Search for the cell housing the specified text and yield its (X, Y) center coordinate. 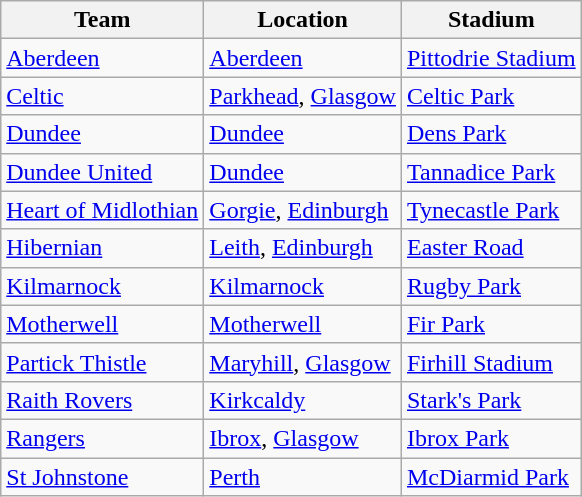
Kirkcaldy (303, 400)
Pittodrie Stadium (491, 58)
Easter Road (491, 248)
St Johnstone (102, 477)
Ibrox, Glasgow (303, 438)
Hibernian (102, 248)
Ibrox Park (491, 438)
Fir Park (491, 324)
Rugby Park (491, 286)
Raith Rovers (102, 400)
Gorgie, Edinburgh (303, 210)
Celtic Park (491, 96)
Dundee United (102, 172)
Parkhead, Glasgow (303, 96)
Rangers (102, 438)
McDiarmid Park (491, 477)
Team (102, 20)
Celtic (102, 96)
Dens Park (491, 134)
Tynecastle Park (491, 210)
Stark's Park (491, 400)
Maryhill, Glasgow (303, 362)
Perth (303, 477)
Heart of Midlothian (102, 210)
Partick Thistle (102, 362)
Location (303, 20)
Stadium (491, 20)
Firhill Stadium (491, 362)
Tannadice Park (491, 172)
Leith, Edinburgh (303, 248)
